Locate the cell with the specified text and output its [x, y] center coordinate. 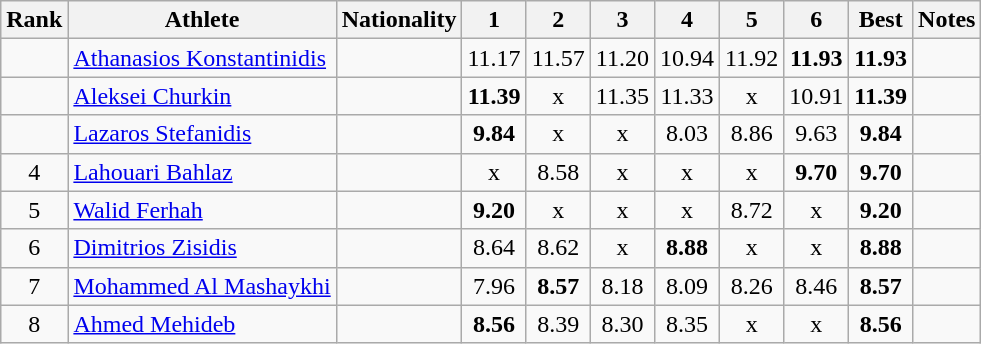
8.03 [686, 134]
11.33 [686, 96]
1 [494, 20]
Athlete [202, 20]
Rank [34, 20]
11.92 [752, 58]
Best [881, 20]
8.86 [752, 134]
Athanasios Konstantinidis [202, 58]
Dimitrios Zisidis [202, 248]
Walid Ferhah [202, 210]
Aleksei Churkin [202, 96]
11.35 [622, 96]
10.91 [816, 96]
Lazaros Stefanidis [202, 134]
7.96 [494, 286]
11.57 [558, 58]
Nationality [399, 20]
8.72 [752, 210]
11.17 [494, 58]
Notes [947, 20]
8.62 [558, 248]
8.09 [686, 286]
8.58 [558, 172]
7 [34, 286]
8.35 [686, 324]
Lahouari Bahlaz [202, 172]
8.26 [752, 286]
8.39 [558, 324]
Ahmed Mehideb [202, 324]
8.30 [622, 324]
8.64 [494, 248]
9.63 [816, 134]
2 [558, 20]
3 [622, 20]
11.20 [622, 58]
8 [34, 324]
10.94 [686, 58]
8.46 [816, 286]
8.18 [622, 286]
Mohammed Al Mashaykhi [202, 286]
